For the text-containing cell, return its midpoint in (X, Y) coordinate format. 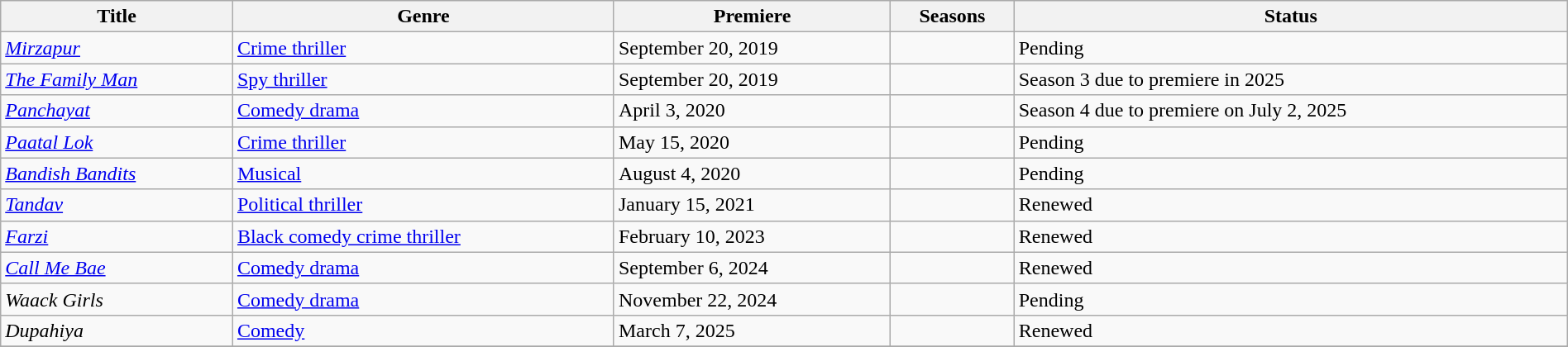
Spy thriller (423, 79)
Title (117, 17)
January 15, 2021 (752, 205)
Waack Girls (117, 299)
May 15, 2020 (752, 142)
Season 3 due to premiere in 2025 (1290, 79)
Musical (423, 173)
November 22, 2024 (752, 299)
Call Me Bae (117, 268)
Genre (423, 17)
Panchayat (117, 111)
Tandav (117, 205)
Comedy (423, 330)
Status (1290, 17)
Farzi (117, 236)
Bandish Bandits (117, 173)
Seasons (953, 17)
April 3, 2020 (752, 111)
Season 4 due to premiere on July 2, 2025 (1290, 111)
September 6, 2024 (752, 268)
March 7, 2025 (752, 330)
The Family Man (117, 79)
Paatal Lok (117, 142)
Black comedy crime thriller (423, 236)
August 4, 2020 (752, 173)
Premiere (752, 17)
Dupahiya (117, 330)
February 10, 2023 (752, 236)
Mirzapur (117, 48)
Political thriller (423, 205)
